Capture the cell that displays the provided text and extract its [X, Y] central coordinate. 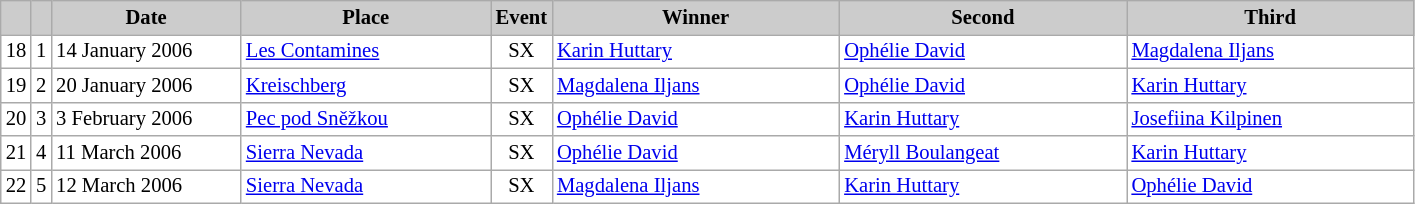
Kreischberg [366, 85]
Place [366, 17]
Second [982, 17]
Méryll Boulangeat [982, 153]
4 [41, 153]
Les Contamines [366, 51]
21 [16, 153]
11 March 2006 [146, 153]
3 February 2006 [146, 119]
19 [16, 85]
Winner [696, 17]
20 [16, 119]
5 [41, 186]
12 March 2006 [146, 186]
2 [41, 85]
Josefiina Kilpinen [1270, 119]
22 [16, 186]
Event [522, 17]
20 January 2006 [146, 85]
1 [41, 51]
3 [41, 119]
18 [16, 51]
14 January 2006 [146, 51]
Pec pod Sněžkou [366, 119]
Third [1270, 17]
Date [146, 17]
